Pinpoint the cell where the given text exists, returning its (X, Y) midpoint coordinate. 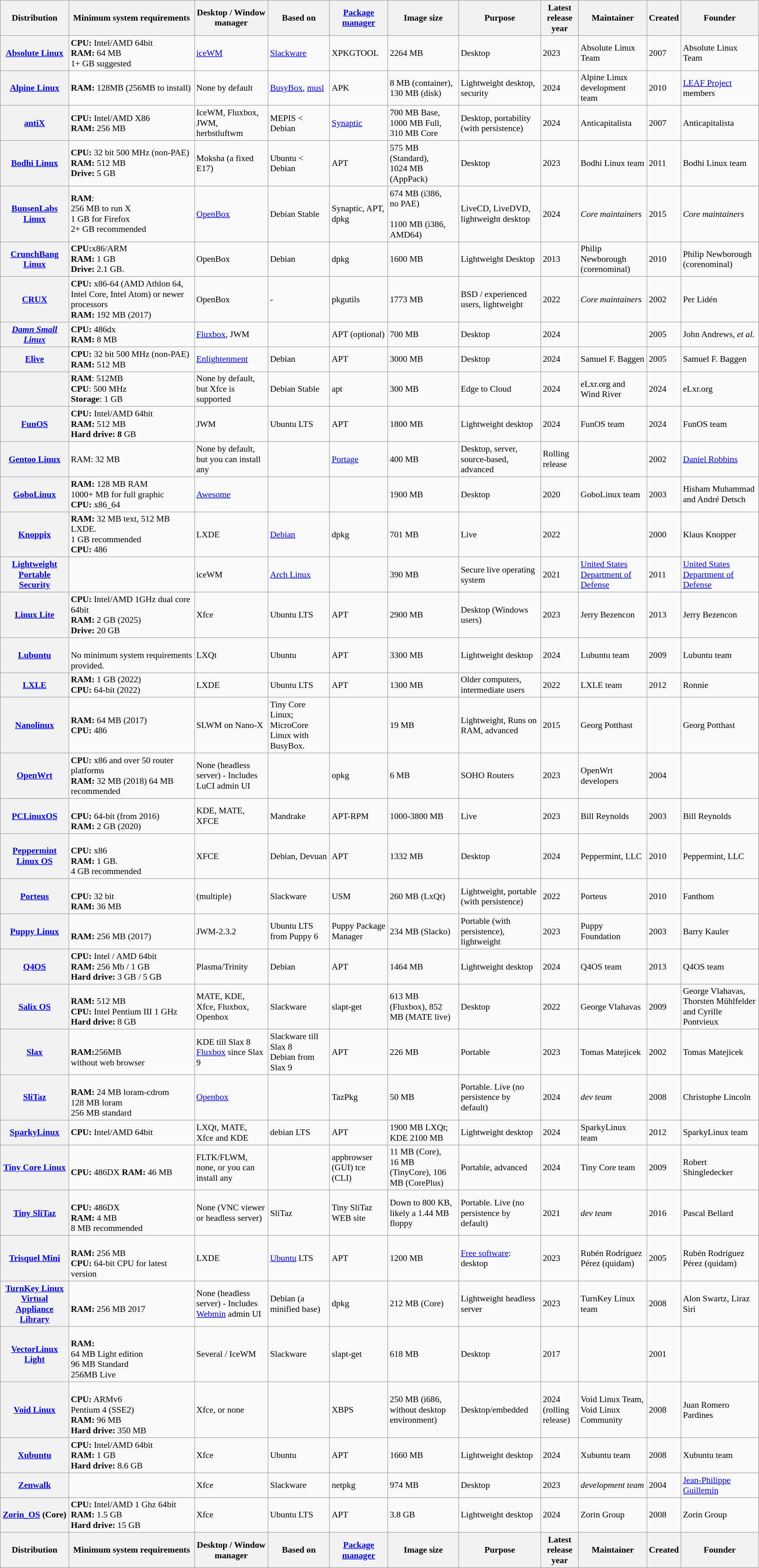
Xfce, or none (231, 1410)
CPU: x86-64 (AMD Athlon 64, Intel Core, Intel Atom) or newer processorsRAM: 192 MB (2017) (132, 299)
Robert Shingledecker (720, 1167)
CPU: 32 bit 500 MHz (non-PAE)RAM: 512 MB (132, 359)
Portage (359, 460)
None (headless server) - Includes Webmin admin UI (231, 1304)
OpenWrt developers (613, 776)
CPU: Intel/AMD 64bitRAM: 64 MB1+ GB suggested (132, 53)
2020 (559, 494)
opkg (359, 776)
LEAF Project members (720, 88)
CPU: x86 and over 50 router platformsRAM: 32 MB (2018) 64 MB recommended (132, 776)
Peppermint Linux OS (35, 856)
1464 MB (423, 966)
APT (optional) (359, 334)
575 MB (Standard),1024 MB (AppPack) (423, 163)
PCLinuxOS (35, 816)
APT-RPM (359, 816)
Plasma/Trinity (231, 966)
234 MB (Slacko) (423, 931)
antiX (35, 123)
300 MB (423, 389)
Down to 800 KB, likely a 1.44 MB floppy (423, 1213)
226 MB (423, 1052)
Arch Linux (299, 575)
Portable (with persistence), lightweight (500, 931)
Debian (a minified base) (299, 1304)
Lightweight, portable (with persistence) (500, 897)
Synaptic (359, 123)
CPU: Intel/AMD 1GHz dual core 64bitRAM: 2 GB (2025)Drive: 20 GB (132, 615)
Several / IceWM (231, 1354)
Lubuntu (35, 656)
LXQt, MATE, Xfce and KDE (231, 1132)
Q4OS (35, 966)
CPU: Intel/AMD 64bit (132, 1132)
2264 MB (423, 53)
KDE, MATE, XFCE (231, 816)
2001 (664, 1354)
CPU: 486dxRAM: 8 MB (132, 334)
1800 MB (423, 424)
CPU: Intel/AMD 64bitRAM: 1 GBHard drive: 8.6 GB (132, 1455)
CPU: 32 bitRAM: 36 MB (132, 897)
SLWM on Nano-X (231, 726)
JWM (231, 424)
Portable (500, 1052)
700 MB Base, 1000 MB Full, 310 MB Core (423, 123)
OpenWrt (35, 776)
CPU: 32 bit 500 MHz (non-PAE)RAM: 512 MB Drive: 5 GB (132, 163)
260 MB (LxQt) (423, 897)
Tiny Core Linux; MicroCore Linux with BusyBox. (299, 726)
Xubuntu (35, 1455)
Slax (35, 1052)
CPU: 486DX RAM: 46 MB (132, 1167)
SparkyLinux (35, 1132)
RAM: 128MB (256MB to install) (132, 88)
701 MB (423, 535)
Zorin_OS (Core) (35, 1515)
RAM: 32 MB text, 512 MB LXDE.1 GB recommendedCPU: 486 (132, 535)
None by default, but you can install any (231, 460)
LiveCD, LiveDVD, lightweight desktop (500, 214)
GoboLinux (35, 494)
Slackware till Slax 8Debian from Slax 9 (299, 1052)
MATE, KDE, Xfce, Fluxbox, Openbox (231, 1007)
VectorLinux Light (35, 1354)
GoboLinux team (613, 494)
2000 (664, 535)
Pascal Bellard (720, 1213)
TazPkg (359, 1097)
George Vlahavas, Thorsten Mühlfelder and Cyrille Pontvieux (720, 1007)
3300 MB (423, 656)
50 MB (423, 1097)
RAM:256 MB to run X 1 GB for Firefox2+ GB recommended (132, 214)
RAM:64 MB Light edition96 MB Standard256MB Live (132, 1354)
Salix OS (35, 1007)
TurnKey Linux team (613, 1304)
CPU: x86RAM: 1 GB. 4 GB recommended (132, 856)
debian LTS (299, 1132)
(multiple) (231, 897)
Desktop, portability (with persistence) (500, 123)
Synaptic, APT, dpkg (359, 214)
LXLE (35, 685)
390 MB (423, 575)
Secure live operating system (500, 575)
Enlightenment (231, 359)
19 MB (423, 726)
1660 MB (423, 1455)
Void Linux (35, 1410)
CPU: Intel/AMD X86RAM: 256 MB (132, 123)
Knoppix (35, 535)
1600 MB (423, 259)
None by default (231, 88)
Linux Lite (35, 615)
Debian, Devuan (299, 856)
CrunchBang Linux (35, 259)
Elive (35, 359)
Tiny SliTaz WEB site (359, 1213)
Void Linux Team, Void Linux Community (613, 1410)
RAM: 256 MB 2017 (132, 1304)
Moksha (a fixed E17) (231, 163)
FunOS (35, 424)
JWM-2.3.2 (231, 931)
1300 MB (423, 685)
Fluxbox, JWM (231, 334)
6 MB (423, 776)
XBPS (359, 1410)
Tiny Core Linux (35, 1167)
CRUX (35, 299)
RAM: 24 MB loram-cdrom128 MB loram256 MB standard (132, 1097)
Gentoo Linux (35, 460)
Daniel Robbins (720, 460)
No minimum system requirements provided. (132, 656)
Lightweight Desktop (500, 259)
Desktop, server, source-based, advanced (500, 460)
Bodhi Linux (35, 163)
Christophe Lincoln (720, 1097)
RAM: 64 MB (2017)CPU: 486 (132, 726)
400 MB (423, 460)
CPU: 486DXRAM: 4 MB8 MB recommended (132, 1213)
BunsenLabs Linux (35, 214)
1773 MB (423, 299)
2016 (664, 1213)
618 MB (423, 1354)
appbrowser (GUI) tce (CLI) (359, 1167)
CPU: ARMv6Pentium 4 (SSE2)RAM: 96 MBHard drive: 350 MB (132, 1410)
SOHO Routers (500, 776)
1200 MB (423, 1258)
Lightweight, Runs on RAM, advanced (500, 726)
Zenwalk (35, 1485)
Alon Swartz, Liraz Siri (720, 1304)
Juan Romero Pardines (720, 1410)
2024 (rolling release) (559, 1410)
Damn Small Linux (35, 334)
Klaus Knopper (720, 535)
Trisquel Mini (35, 1258)
APK (359, 88)
11 MB (Core), 16 MB (TinyCore), 106 MB (CorePlus) (423, 1167)
Alpine Linux development team (613, 88)
XFCE (231, 856)
apt (359, 389)
BSD / experienced users, lightweight (500, 299)
3.8 GB (423, 1515)
MEPIS < Debian (299, 123)
Portable, advanced (500, 1167)
1900 MB LXQt; KDE 2100 MB (423, 1132)
RAM: 512 MBCPU: Intel Pentium III 1 GHzHard drive: 8 GB (132, 1007)
674 MB (i386, no PAE)1100 MB (i386, AMD64) (423, 214)
Ubuntu < Debian (299, 163)
Per Lidén (720, 299)
CPU: Intel / AMD 64bitRAM: 256 Mb / 1 GBHard drive: 3 GB / 5 GB (132, 966)
2017 (559, 1354)
George Vlahavas (613, 1007)
Ubuntu LTS from Puppy 6 (299, 931)
None (VNC viewer or headless server) (231, 1213)
Rolling release (559, 460)
1332 MB (423, 856)
Lightweight desktop, security (500, 88)
Nanolinux (35, 726)
3000 MB (423, 359)
700 MB (423, 334)
RAM: 256 MB (2017) (132, 931)
RAM: 512MBCPU: 500 MHzStorage: 1 GB (132, 389)
Tiny SliTaz (35, 1213)
pkgutils (359, 299)
John Andrews, et al. (720, 334)
Openbox (231, 1097)
CPU: 64-bit (from 2016)RAM: 2 GB (2020) (132, 816)
TurnKey Linux Virtual Appliance Library (35, 1304)
Desktop/embedded (500, 1410)
1000-3800 MB (423, 816)
netpkg (359, 1485)
Jean-Philippe Guillemin (720, 1485)
- (299, 299)
RAM: 32 MB (132, 460)
8 MB (container), 130 MB (disk) (423, 88)
KDE till Slax 8Fluxbox since Slax 9 (231, 1052)
212 MB (Core) (423, 1304)
974 MB (423, 1485)
RAM: 1 GB (2022)CPU: 64-bit (2022) (132, 685)
BusyBox, musl (299, 88)
None by default, but Xfce is supported (231, 389)
development team (613, 1485)
613 MB (Fluxbox), 852 MB (MATE live) (423, 1007)
Fanthom (720, 897)
RAM: 128 MB RAM1000+ MB for full graphicCPU: x86_64 (132, 494)
1900 MB (423, 494)
CPU: Intel/AMD 64bitRAM: 512 MBHard drive: 8 GB (132, 424)
Free software: desktop (500, 1258)
2900 MB (423, 615)
Barry Kauler (720, 931)
Alpine Linux (35, 88)
Older computers, intermediate users (500, 685)
RAM:256MBwithout web browser (132, 1052)
Puppy Foundation (613, 931)
250 MB (i686, without desktop environment) (423, 1410)
Ronnie (720, 685)
XPKGTOOL (359, 53)
LXQt (231, 656)
CPU:x86/ARMRAM: 1 GBDrive: 2.1 GB. (132, 259)
Hisham Muhammad and André Detsch (720, 494)
Awesome (231, 494)
Lightweight headless server (500, 1304)
Puppy Package Manager (359, 931)
Mandrake (299, 816)
eLxr.org and Wind River (613, 389)
FLTK/FLWM, none, or you can install any (231, 1167)
Edge to Cloud (500, 389)
Absolute Linux (35, 53)
CPU: Intel/AMD 1 Ghz 64bitRAM: 1.5 GBHard drive: 15 GB (132, 1515)
RAM: 256 MBCPU: 64-bit CPU for latest version (132, 1258)
USM (359, 897)
None (headless server) - Includes LuCI admin UI (231, 776)
Puppy Linux (35, 931)
Lightweight Portable Security (35, 575)
Tiny Core team (613, 1167)
IceWM, Fluxbox, JWM, herbstluftwm (231, 123)
Desktop (Windows users) (500, 615)
LXLE team (613, 685)
eLxr.org (720, 389)
